Return the [x, y] coordinate for the center point of the cell that contains the specified text.  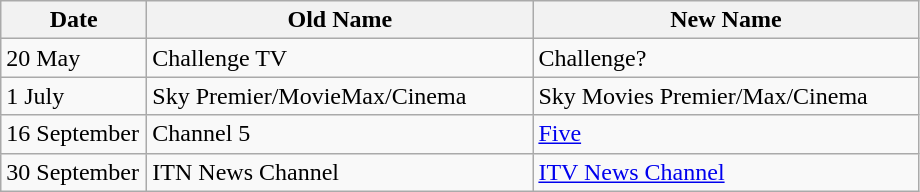
Challenge? [726, 58]
Five [726, 134]
Channel 5 [340, 134]
Sky Premier/MovieMax/Cinema [340, 96]
ITN News Channel [340, 172]
30 September [74, 172]
ITV News Channel [726, 172]
16 September [74, 134]
1 July [74, 96]
New Name [726, 20]
20 May [74, 58]
Old Name [340, 20]
Sky Movies Premier/Max/Cinema [726, 96]
Challenge TV [340, 58]
Date [74, 20]
